Locate the cell with the specified text and output its (X, Y) center coordinate. 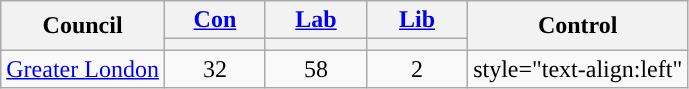
58 (316, 69)
32 (214, 69)
style="text-align:left" (578, 69)
2 (418, 69)
Con (214, 20)
Council (83, 26)
Lab (316, 20)
Greater London (83, 69)
Lib (418, 20)
Control (578, 26)
